Return (X, Y) of the center of cell containing provided text 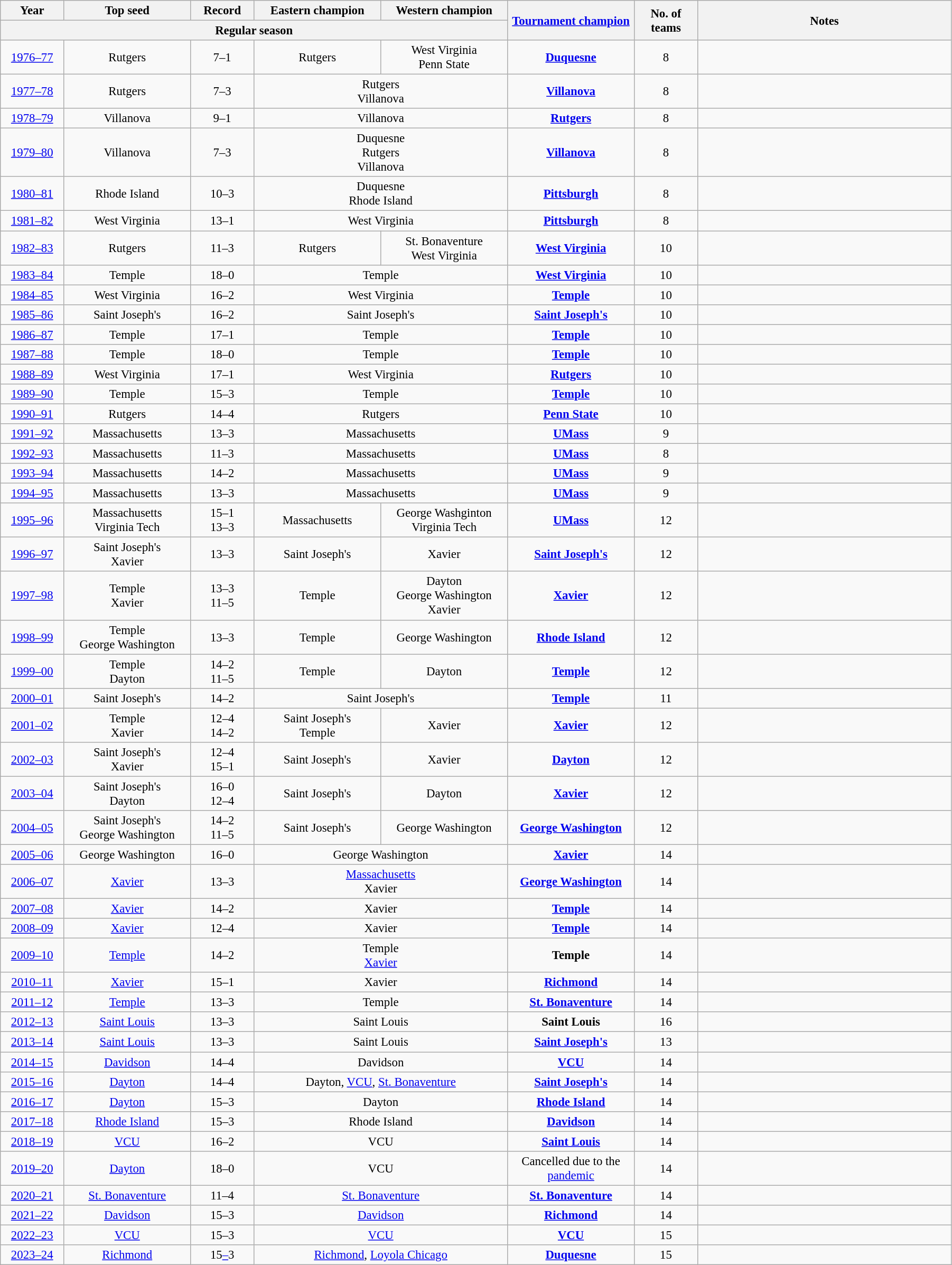
MassachusettsVirginia Tech (127, 520)
2007–08 (32, 909)
11–4 (222, 1195)
12–415–1 (222, 760)
St. BonaventureWest Virginia (444, 248)
13–1 (222, 221)
TempleGeorge Washington (127, 637)
1986–87 (32, 334)
2002–03 (32, 760)
1989–90 (32, 394)
2021–22 (32, 1215)
1993–94 (32, 473)
1997–98 (32, 596)
16–012–4 (222, 794)
Western champion (444, 11)
16 (666, 1022)
2014–15 (32, 1062)
Cancelled due to the pandemic (571, 1169)
2012–13 (32, 1022)
DaytonGeorge WashingtonXavier (444, 596)
12–414–2 (222, 725)
2004–05 (32, 827)
DuquesneRutgersVillanova (381, 153)
15–113–3 (222, 520)
Dayton, VCU, St. Bonaventure (381, 1082)
2003–04 (32, 794)
1995–96 (32, 520)
Record (222, 11)
1990–91 (32, 414)
MassachusettsXavier (381, 881)
Saint Joseph'sDayton (127, 794)
Notes (824, 20)
2018–19 (32, 1141)
16–0 (222, 854)
2013–14 (32, 1042)
Tournament champion (571, 20)
2016–17 (32, 1102)
2005–06 (32, 854)
TempleDayton (127, 671)
West VirginiaPenn State (444, 57)
1991–92 (32, 434)
2020–21 (32, 1195)
1999–00 (32, 671)
DuquesneRhode Island (381, 193)
2001–02 (32, 725)
15–1 (222, 982)
10–3 (222, 193)
1982–83 (32, 248)
2022–23 (32, 1235)
Saint Joseph'sGeorge Washington (127, 827)
No. of teams (666, 20)
2009–10 (32, 955)
RutgersVillanova (381, 92)
7–1 (222, 57)
1998–99 (32, 637)
2008–09 (32, 928)
9–1 (222, 118)
Eastern champion (318, 11)
1994–95 (32, 494)
12–4 (222, 928)
1996–97 (32, 555)
1987–88 (32, 355)
2023–24 (32, 1255)
1978–79 (32, 118)
Penn State (571, 414)
1992–93 (32, 454)
1985–86 (32, 314)
1976–77 (32, 57)
Saint Joseph'sTemple (318, 725)
2010–11 (32, 982)
Regular season (254, 31)
2000–01 (32, 698)
13–311–5 (222, 596)
2019–20 (32, 1169)
2015–16 (32, 1082)
1988–89 (32, 374)
George WashgintonVirginia Tech (444, 520)
Top seed (127, 11)
13 (666, 1042)
Richmond, Loyola Chicago (381, 1255)
1980–81 (32, 193)
1981–82 (32, 221)
2006–07 (32, 881)
2011–12 (32, 1002)
11 (666, 698)
1984–85 (32, 295)
1983–84 (32, 275)
1977–78 (32, 92)
1979–80 (32, 153)
2017–18 (32, 1121)
Year (32, 11)
